Provide the [X, Y] coordinate of the cell's center where the given text is located.  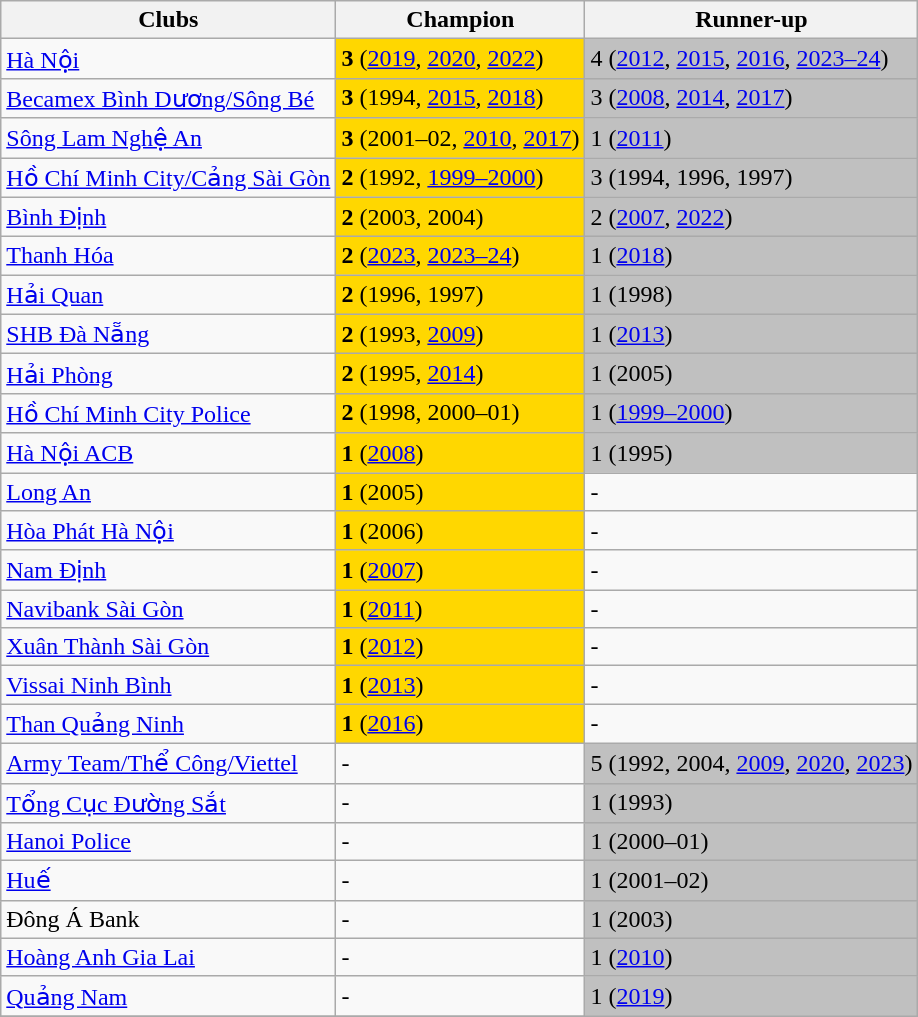
Hanoi Police [168, 842]
Clubs [168, 20]
Hoàng Anh Gia Lai [168, 957]
Runner-up [752, 20]
1 (2019) [752, 996]
1 (2016) [460, 724]
1 (2006) [460, 531]
3 (2008, 2014, 2017) [752, 98]
Vissai Ninh Bình [168, 685]
1 (2007) [460, 570]
Đông Á Bank [168, 919]
1 (2018) [752, 256]
Army Team/Thể Công/Viettel [168, 763]
Hải Phòng [168, 374]
1 (2003) [752, 919]
1 (2001–02) [752, 881]
1 (2010) [752, 957]
5 (1992, 2004, 2009, 2020, 2023) [752, 763]
Hồ Chí Minh City/Cảng Sài Gòn [168, 178]
1 (2012) [460, 647]
2 (1993, 2009) [460, 334]
Quảng Nam [168, 996]
1 (1993) [752, 803]
Hồ Chí Minh City Police [168, 413]
Champion [460, 20]
2 (1995, 2014) [460, 374]
Hà Nội ACB [168, 453]
SHB Đà Nẵng [168, 334]
4 (2012, 2015, 2016, 2023–24) [752, 59]
2 (2023, 2023–24) [460, 256]
3 (1994, 2015, 2018) [460, 98]
Thanh Hóa [168, 256]
2 (1996, 1997) [460, 295]
1 (2008) [460, 453]
2 (2003, 2004) [460, 217]
1 (2000–01) [752, 842]
Becamex Bình Dương/Sông Bé [168, 98]
3 (2019, 2020, 2022) [460, 59]
Hải Quan [168, 295]
2 (2007, 2022) [752, 217]
1 (1999–2000) [752, 413]
Long An [168, 491]
1 (1998) [752, 295]
3 (2001–02, 2010, 2017) [460, 138]
Tổng Cục Đường Sắt [168, 803]
Bình Định [168, 217]
Hòa Phát Hà Nội [168, 531]
1 (1995) [752, 453]
Xuân Thành Sài Gòn [168, 647]
Hà Nội [168, 59]
Huế [168, 881]
Than Quảng Ninh [168, 724]
2 (1992, 1999–2000) [460, 178]
Nam Định [168, 570]
2 (1998, 2000–01) [460, 413]
Navibank Sài Gòn [168, 609]
3 (1994, 1996, 1997) [752, 178]
Sông Lam Nghệ An [168, 138]
